Provide the (x, y) coordinate of the cell's center where the given text is located.  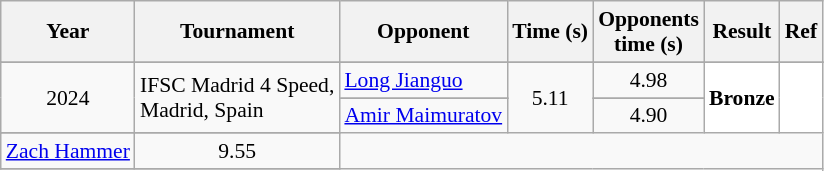
IFSC Madrid 4 Speed, Madrid, Spain (237, 98)
5.11 (550, 98)
Tournament (237, 32)
4.98 (648, 80)
Year (68, 32)
Bronze (742, 98)
Zach Hammer (68, 152)
4.90 (648, 116)
Long Jianguo (423, 80)
Ref (801, 32)
Amir Maimuratov (423, 116)
Opponent (423, 32)
Time (s) (550, 32)
2024 (68, 98)
Opponents time (s) (648, 32)
9.55 (237, 152)
Result (742, 32)
